Return [x, y] of the center of cell containing provided text 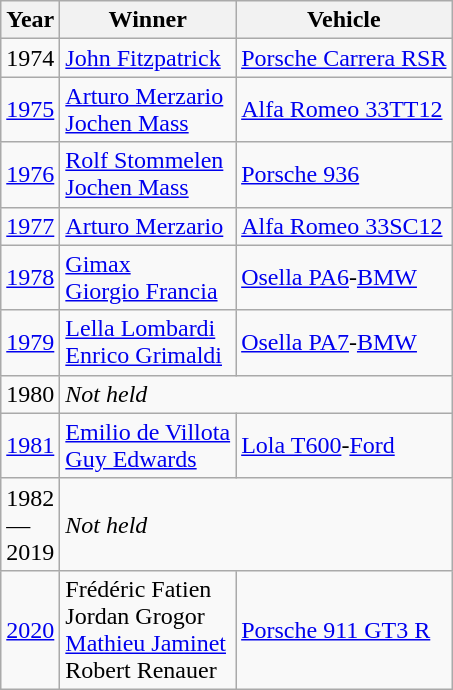
Emilio de Villota Guy Edwards [148, 446]
Porsche 911 GT3 R [344, 630]
Year [30, 20]
Frédéric Fatien Jordan Grogor Mathieu Jaminet Robert Renauer [148, 630]
Osella PA6-BMW [344, 278]
Winner [148, 20]
1979 [30, 342]
Gimax Giorgio Francia [148, 278]
1976 [30, 174]
1974 [30, 58]
Alfa Romeo 33SC12 [344, 226]
Porsche 936 [344, 174]
Osella PA7-BMW [344, 342]
Vehicle [344, 20]
Arturo Merzario Jochen Mass [148, 110]
1977 [30, 226]
1975 [30, 110]
2020 [30, 630]
John Fitzpatrick [148, 58]
1978 [30, 278]
Lella Lombardi Enrico Grimaldi [148, 342]
Porsche Carrera RSR [344, 58]
1982 — 2019 [30, 524]
Lola T600-Ford [344, 446]
Rolf Stommelen Jochen Mass [148, 174]
1981 [30, 446]
Alfa Romeo 33TT12 [344, 110]
1980 [30, 394]
Arturo Merzario [148, 226]
